Return [X, Y] of the center of cell containing provided text 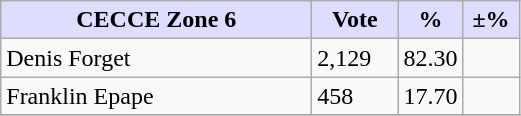
±% [491, 20]
% [430, 20]
458 [355, 96]
82.30 [430, 58]
Vote [355, 20]
CECCE Zone 6 [156, 20]
2,129 [355, 58]
Denis Forget [156, 58]
17.70 [430, 96]
Franklin Epape [156, 96]
